For the text-containing cell, return its midpoint in [X, Y] coordinate format. 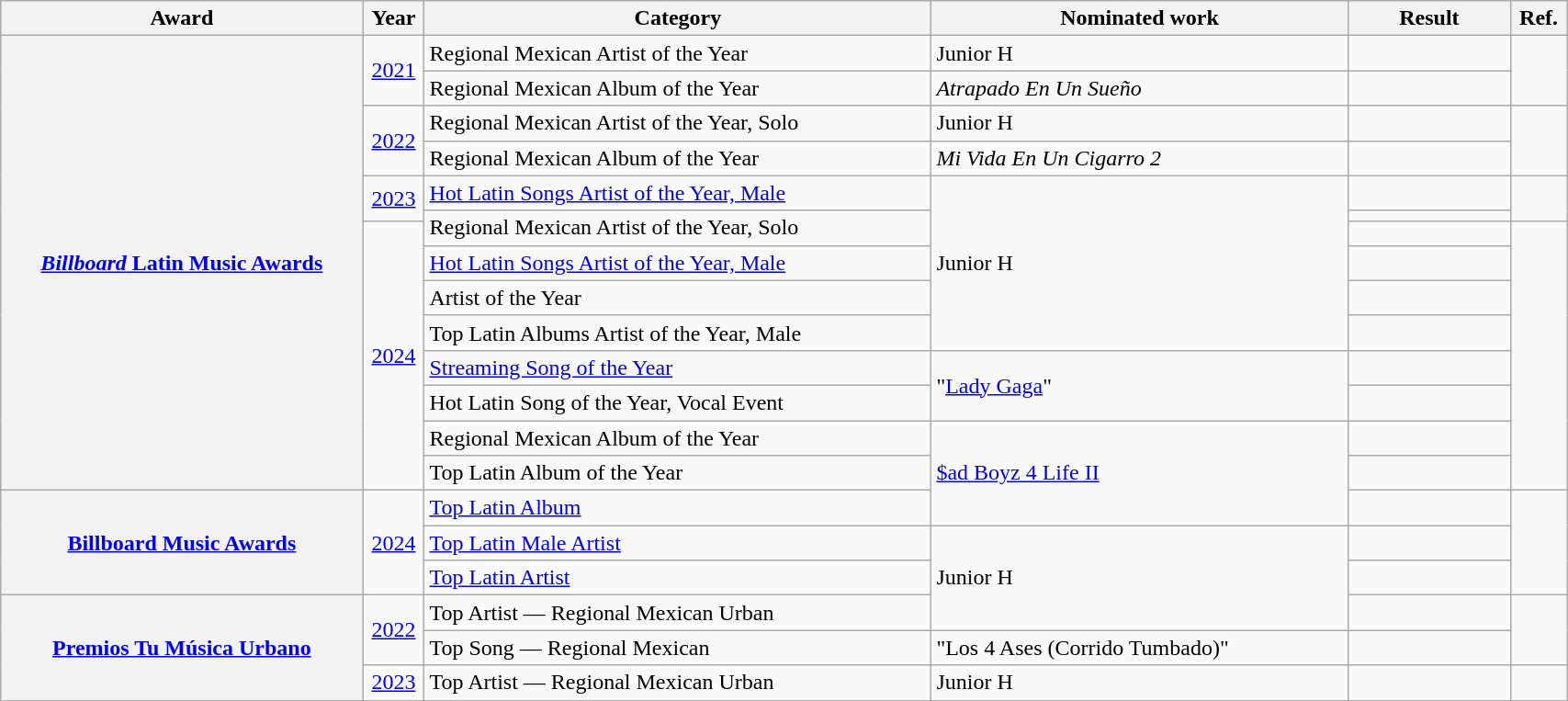
Billboard Latin Music Awards [182, 263]
Hot Latin Song of the Year, Vocal Event [678, 402]
Top Latin Male Artist [678, 543]
Result [1429, 18]
Premios Tu Música Urbano [182, 648]
"Lady Gaga" [1139, 385]
Nominated work [1139, 18]
Top Latin Albums Artist of the Year, Male [678, 333]
Artist of the Year [678, 298]
Streaming Song of the Year [678, 367]
2021 [393, 71]
Billboard Music Awards [182, 543]
Top Latin Artist [678, 578]
Top Latin Album [678, 508]
Mi Vida En Un Cigarro 2 [1139, 158]
"Los 4 Ases (Corrido Tumbado)" [1139, 648]
Award [182, 18]
Top Song — Regional Mexican [678, 648]
Atrapado En Un Sueño [1139, 88]
Ref. [1540, 18]
$ad Boyz 4 Life II [1139, 473]
Category [678, 18]
Year [393, 18]
Regional Mexican Artist of the Year [678, 53]
Top Latin Album of the Year [678, 473]
